Return the (X, Y) coordinate for the center point of the cell that contains the specified text.  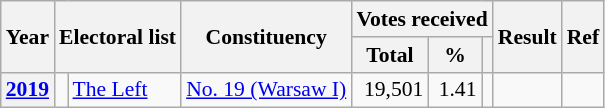
2019 (28, 90)
Result (528, 36)
Year (28, 36)
No. 19 (Warsaw I) (266, 90)
19,501 (390, 90)
% (454, 55)
Votes received (422, 19)
1.41 (454, 90)
The Left (125, 90)
Electoral list (118, 36)
Constituency (266, 36)
Ref (583, 36)
Total (390, 55)
